Output the (x, y) coordinate of the center of the cell containing the given text.  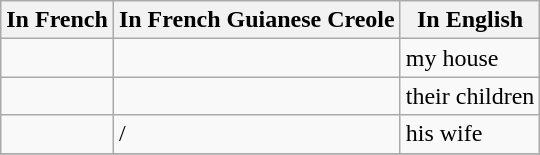
his wife (470, 134)
their children (470, 96)
In French (58, 20)
/ (256, 134)
In French Guianese Creole (256, 20)
my house (470, 58)
In English (470, 20)
